Find where the given text appears and provide that cell's center as (X, Y) coordinate. 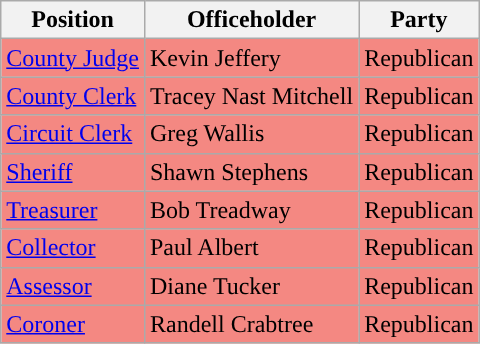
Position (73, 20)
County Clerk (73, 96)
Diane Tucker (251, 286)
Kevin Jeffery (251, 58)
Collector (73, 248)
Bob Treadway (251, 210)
Sheriff (73, 172)
Coroner (73, 324)
Paul Albert (251, 248)
Shawn Stephens (251, 172)
Randell Crabtree (251, 324)
Treasurer (73, 210)
Tracey Nast Mitchell (251, 96)
Party (419, 20)
Assessor (73, 286)
County Judge (73, 58)
Officeholder (251, 20)
Circuit Clerk (73, 134)
Greg Wallis (251, 134)
